Scan for the cell matching the given text and deliver its (x, y) coordinate at center. 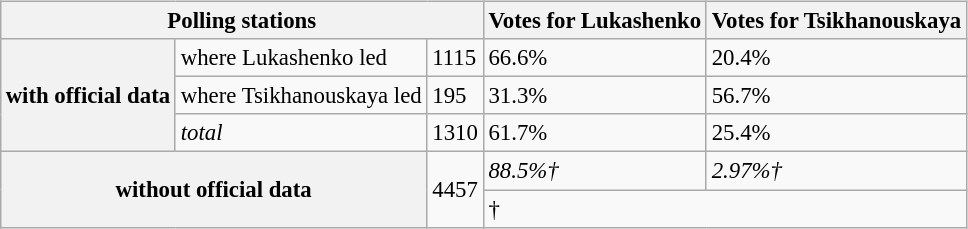
† (724, 209)
total (301, 133)
Votes for Tsikhanouskaya (836, 21)
Polling stations (242, 21)
20.4% (836, 58)
66.6% (594, 58)
1115 (455, 58)
25.4% (836, 133)
where Lukashenko led (301, 58)
without official data (214, 190)
4457 (455, 190)
56.7% (836, 96)
31.3% (594, 96)
61.7% (594, 133)
2.97%† (836, 171)
where Tsikhanouskaya led (301, 96)
88.5%† (594, 171)
195 (455, 96)
Votes for Lukashenko (594, 21)
1310 (455, 133)
with official data (88, 96)
